Determine the (X, Y) coordinate at the center of the cell enclosing the given text.  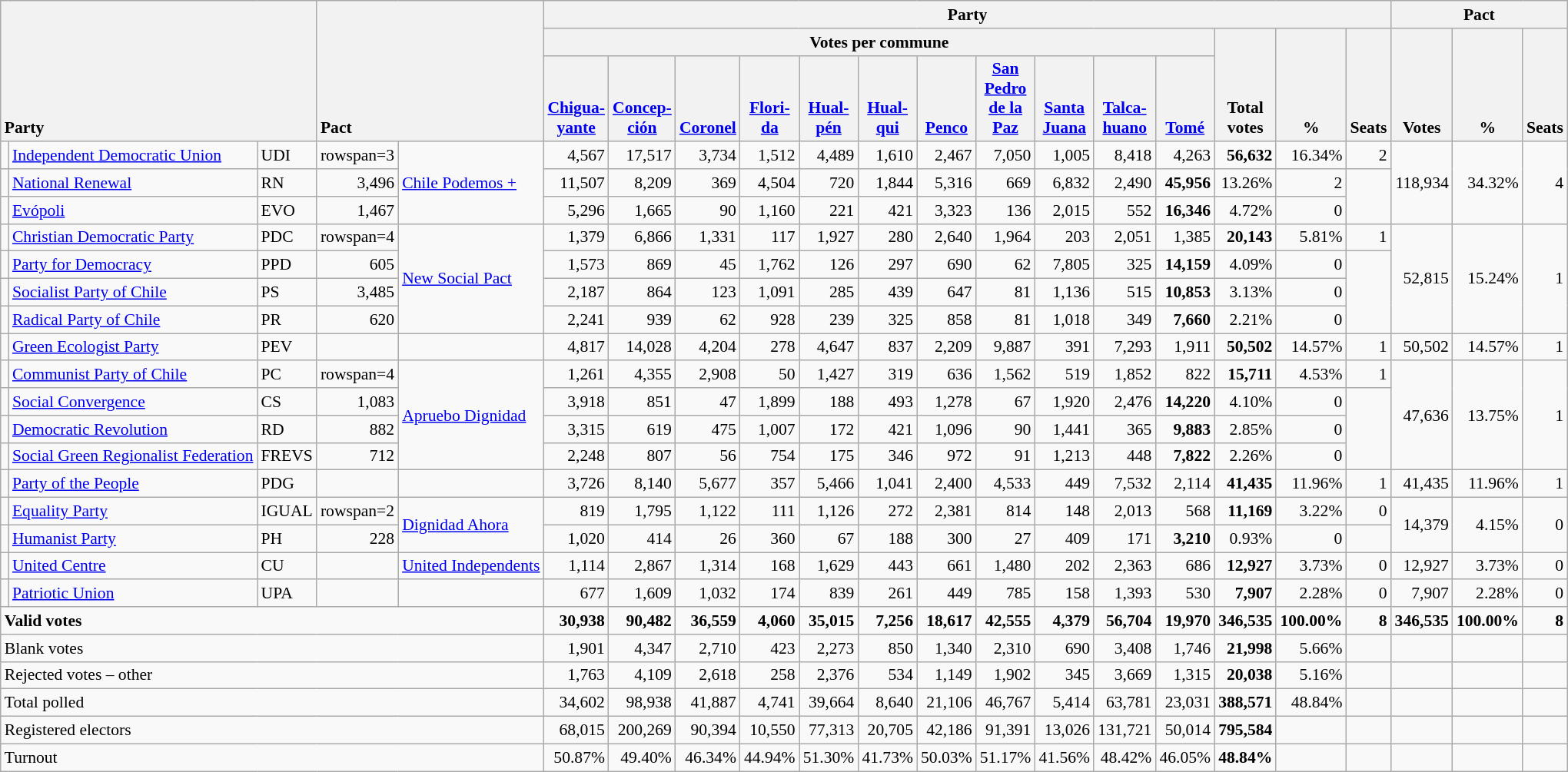
175 (829, 456)
2,618 (708, 675)
United Independents (470, 566)
1,096 (947, 429)
203 (1064, 237)
11,507 (576, 183)
2,867 (643, 566)
13.75% (1488, 416)
Green Ecologist Party (133, 347)
7,293 (1125, 347)
Concep-ción (643, 98)
754 (770, 456)
41.56% (1064, 757)
443 (887, 566)
2,209 (947, 347)
1,083 (357, 402)
3,918 (576, 402)
47,636 (1422, 416)
3,210 (1185, 538)
1,467 (357, 210)
10,853 (1185, 293)
Equality Party (133, 512)
2,187 (576, 293)
3.13% (1245, 293)
IGUAL (287, 512)
851 (643, 402)
369 (708, 183)
2,467 (947, 156)
CU (287, 566)
11,169 (1245, 512)
SanPedrode laPaz (1005, 98)
712 (357, 456)
42,555 (1005, 621)
3,408 (1125, 648)
319 (887, 375)
391 (1064, 347)
869 (643, 265)
4,379 (1064, 621)
30,938 (576, 621)
2,908 (708, 375)
50.03% (947, 757)
19,970 (1185, 621)
117 (770, 237)
605 (357, 265)
785 (1005, 594)
261 (887, 594)
882 (357, 429)
FREVS (287, 456)
515 (1125, 293)
Votes per commune (879, 42)
822 (1185, 375)
13,026 (1064, 731)
158 (1064, 594)
34,602 (576, 703)
United Centre (133, 566)
1,314 (708, 566)
4,567 (576, 156)
68,015 (576, 731)
3.22% (1311, 512)
1,427 (829, 375)
39,664 (829, 703)
839 (829, 594)
202 (1064, 566)
1,902 (1005, 675)
14,379 (1422, 525)
475 (708, 429)
345 (1064, 675)
4,741 (770, 703)
126 (829, 265)
46.34% (708, 757)
8,209 (643, 183)
5.66% (1311, 648)
795,584 (1245, 731)
1,480 (1005, 566)
2,381 (947, 512)
493 (887, 402)
Independent Democratic Union (133, 156)
2,490 (1125, 183)
2,640 (947, 237)
2.21% (1245, 320)
14,028 (643, 347)
1,160 (770, 210)
16,346 (1185, 210)
360 (770, 538)
PDC (287, 237)
4.72% (1245, 210)
4,355 (643, 375)
2,710 (708, 648)
Humanist Party (133, 538)
90,394 (708, 731)
349 (1125, 320)
228 (357, 538)
56,704 (1125, 621)
Party of the People (133, 484)
686 (1185, 566)
9,887 (1005, 347)
1,385 (1185, 237)
6,866 (643, 237)
1,379 (576, 237)
14,220 (1185, 402)
1,629 (829, 566)
7,805 (1064, 265)
8,640 (887, 703)
4,204 (708, 347)
619 (643, 429)
41,887 (708, 703)
4,489 (829, 156)
UDI (287, 156)
Dignidad Ahora (470, 525)
CS (287, 402)
1,441 (1064, 429)
1,665 (643, 210)
123 (708, 293)
56 (708, 456)
2,310 (1005, 648)
Social Convergence (133, 402)
4,504 (770, 183)
221 (829, 210)
3,323 (947, 210)
300 (947, 538)
365 (1125, 429)
1,852 (1125, 375)
1,032 (708, 594)
7,256 (887, 621)
1,331 (708, 237)
51.17% (1005, 757)
8,140 (643, 484)
0.93% (1245, 538)
131,721 (1125, 731)
850 (887, 648)
1,149 (947, 675)
56,632 (1245, 156)
45,956 (1185, 183)
PPD (287, 265)
Hual-pén (829, 98)
Hual-qui (887, 98)
111 (770, 512)
4,647 (829, 347)
44.94% (770, 757)
439 (887, 293)
rowspan=3 (357, 156)
2,114 (1185, 484)
519 (1064, 375)
Christian Democratic Party (133, 237)
8,418 (1125, 156)
647 (947, 293)
Chile Podemos + (470, 183)
661 (947, 566)
14,159 (1185, 265)
1,610 (887, 156)
45 (708, 265)
1,278 (947, 402)
National Renewal (133, 183)
1,340 (947, 648)
5,466 (829, 484)
18,617 (947, 621)
Total polled (272, 703)
1,126 (829, 512)
148 (1064, 512)
PS (287, 293)
Evópoli (133, 210)
23,031 (1185, 703)
41.73% (887, 757)
4.15% (1488, 525)
2.85% (1245, 429)
36,559 (708, 621)
939 (643, 320)
New Social Pact (470, 278)
1,844 (887, 183)
13.26% (1245, 183)
2,476 (1125, 402)
928 (770, 320)
4,347 (643, 648)
RD (287, 429)
620 (357, 320)
21,998 (1245, 648)
Party for Democracy (133, 265)
Apruebo Dignidad (470, 416)
Coronel (708, 98)
50 (770, 375)
1,911 (1185, 347)
118,934 (1422, 183)
Talca-huano (1125, 98)
258 (770, 675)
1,005 (1064, 156)
297 (887, 265)
4 (1545, 183)
Penco (947, 98)
34.32% (1488, 183)
864 (643, 293)
1,136 (1064, 293)
PDG (287, 484)
26 (708, 538)
171 (1125, 538)
1,213 (1064, 456)
42,186 (947, 731)
1,041 (887, 484)
4.53% (1311, 375)
1,122 (708, 512)
2.26% (1245, 456)
4.10% (1245, 402)
RN (287, 183)
15.24% (1488, 278)
1,762 (770, 265)
Turnout (272, 757)
136 (1005, 210)
858 (947, 320)
1,964 (1005, 237)
1,920 (1064, 402)
837 (887, 347)
98,938 (643, 703)
4,533 (1005, 484)
Communist Party of Chile (133, 375)
Patriotic Union (133, 594)
2,013 (1125, 512)
1,795 (643, 512)
7,050 (1005, 156)
48.42% (1125, 757)
SantaJuana (1064, 98)
4,109 (643, 675)
49.40% (643, 757)
77,313 (829, 731)
568 (1185, 512)
409 (1064, 538)
10,550 (770, 731)
Rejected votes – other (272, 675)
PC (287, 375)
1,609 (643, 594)
91,391 (1005, 731)
2,273 (829, 648)
20,038 (1245, 675)
3,315 (576, 429)
Votes (1422, 85)
1,512 (770, 156)
PR (287, 320)
Valid votes (272, 621)
35,015 (829, 621)
972 (947, 456)
280 (887, 237)
63,781 (1125, 703)
346 (887, 456)
Registered electors (272, 731)
16.34% (1311, 156)
52,815 (1422, 278)
2,376 (829, 675)
1,562 (1005, 375)
51.30% (829, 757)
UPA (287, 594)
47 (708, 402)
2,400 (947, 484)
1,091 (770, 293)
Flori-da (770, 98)
17,517 (643, 156)
EVO (287, 210)
2,241 (576, 320)
Totalvotes (1245, 85)
414 (643, 538)
5.16% (1311, 675)
4.09% (1245, 265)
Radical Party of Chile (133, 320)
388,571 (1245, 703)
272 (887, 512)
1,393 (1125, 594)
4,817 (576, 347)
3,496 (357, 183)
21,106 (947, 703)
1,763 (576, 675)
27 (1005, 538)
Chigua-yante (576, 98)
PEV (287, 347)
1,927 (829, 237)
239 (829, 320)
Social Green Regionalist Federation (133, 456)
172 (829, 429)
5.81% (1311, 237)
5,414 (1064, 703)
2,051 (1125, 237)
Blank votes (272, 648)
6,832 (1064, 183)
91 (1005, 456)
552 (1125, 210)
2,015 (1064, 210)
1,746 (1185, 648)
46.05% (1185, 757)
4,060 (770, 621)
9,883 (1185, 429)
1,114 (576, 566)
278 (770, 347)
357 (770, 484)
50.87% (576, 757)
3,734 (708, 156)
2,248 (576, 456)
1,315 (1185, 675)
Tomé (1185, 98)
174 (770, 594)
5,677 (708, 484)
Democratic Revolution (133, 429)
7,822 (1185, 456)
3,485 (357, 293)
423 (770, 648)
285 (829, 293)
1,020 (576, 538)
20,143 (1245, 237)
1,901 (576, 648)
1,007 (770, 429)
7,532 (1125, 484)
3,726 (576, 484)
2,363 (1125, 566)
1,261 (576, 375)
46,767 (1005, 703)
3,669 (1125, 675)
1,573 (576, 265)
7,660 (1185, 320)
530 (1185, 594)
636 (947, 375)
5,316 (947, 183)
15,711 (1245, 375)
814 (1005, 512)
rowspan=2 (357, 512)
90,482 (643, 621)
Socialist Party of Chile (133, 293)
720 (829, 183)
448 (1125, 456)
PH (287, 538)
20,705 (887, 731)
4,263 (1185, 156)
1,018 (1064, 320)
200,269 (643, 731)
807 (643, 456)
168 (770, 566)
1,899 (770, 402)
534 (887, 675)
819 (576, 512)
669 (1005, 183)
677 (576, 594)
50,014 (1185, 731)
5,296 (576, 210)
